Determine the (x, y) coordinate at the center of the cell enclosing the given text.  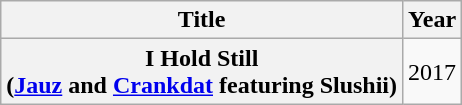
I Hold Still(Jauz and Crankdat featuring Slushii) (202, 72)
2017 (432, 72)
Year (432, 20)
Title (202, 20)
